Scan for the cell matching the given text and deliver its [x, y] coordinate at center. 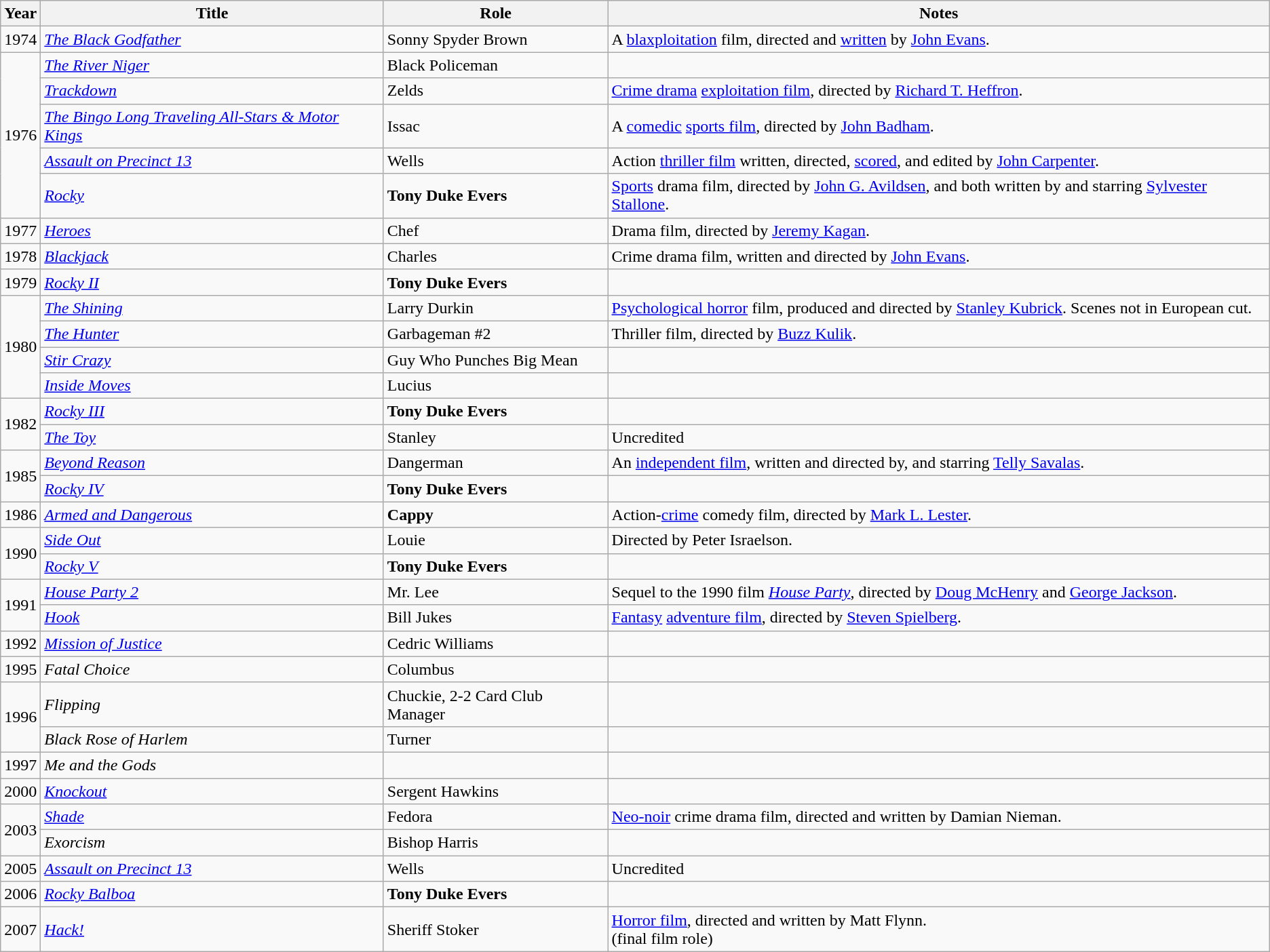
Guy Who Punches Big Mean [495, 360]
Stir Crazy [212, 360]
Blackjack [212, 256]
Mr. Lee [495, 592]
1992 [20, 643]
Heroes [212, 231]
1991 [20, 605]
Me and the Gods [212, 765]
Neo-noir crime drama film, directed and written by Damian Nieman. [939, 817]
1990 [20, 553]
Bill Jukes [495, 618]
Title [212, 14]
Louie [495, 540]
The Black Godfather [212, 39]
Columbus [495, 669]
The Toy [212, 437]
Sports drama film, directed by John G. Avildsen, and both written by and starring Sylvester Stallone. [939, 195]
Knockout [212, 791]
Crime drama film, written and directed by John Evans. [939, 256]
Psychological horror film, produced and directed by Stanley Kubrick. Scenes not in European cut. [939, 308]
Zelds [495, 91]
Dangerman [495, 463]
Cedric Williams [495, 643]
The Hunter [212, 334]
Issac [495, 126]
Hack! [212, 929]
Rocky II [212, 282]
Hook [212, 618]
Black Rose of Harlem [212, 739]
1977 [20, 231]
House Party 2 [212, 592]
Notes [939, 14]
Armed and Dangerous [212, 515]
Rocky [212, 195]
1974 [20, 39]
1997 [20, 765]
Rocky IV [212, 489]
A comedic sports film, directed by John Badham. [939, 126]
Garbageman #2 [495, 334]
Mission of Justice [212, 643]
1979 [20, 282]
2003 [20, 830]
1982 [20, 424]
Role [495, 14]
Turner [495, 739]
Fatal Choice [212, 669]
1976 [20, 135]
Chef [495, 231]
Stanley [495, 437]
Bishop Harris [495, 843]
Horror film, directed and written by Matt Flynn.(final film role) [939, 929]
Sonny Spyder Brown [495, 39]
Sergent Hawkins [495, 791]
Inside Moves [212, 386]
Fedora [495, 817]
Charles [495, 256]
Beyond Reason [212, 463]
Chuckie, 2-2 Card Club Manager [495, 704]
Year [20, 14]
Crime drama exploitation film, directed by Richard T. Heffron. [939, 91]
1986 [20, 515]
Lucius [495, 386]
Rocky III [212, 412]
The River Niger [212, 65]
Larry Durkin [495, 308]
1980 [20, 346]
Black Policeman [495, 65]
1996 [20, 717]
Cappy [495, 515]
2000 [20, 791]
Flipping [212, 704]
Rocky Balboa [212, 894]
An independent film, written and directed by, and starring Telly Savalas. [939, 463]
A blaxploitation film, directed and written by John Evans. [939, 39]
Action thriller film written, directed, scored, and edited by John Carpenter. [939, 161]
Exorcism [212, 843]
1985 [20, 476]
Drama film, directed by Jeremy Kagan. [939, 231]
2006 [20, 894]
1978 [20, 256]
Rocky V [212, 566]
Thriller film, directed by Buzz Kulik. [939, 334]
2005 [20, 869]
Trackdown [212, 91]
Directed by Peter Israelson. [939, 540]
Action-crime comedy film, directed by Mark L. Lester. [939, 515]
The Shining [212, 308]
Fantasy adventure film, directed by Steven Spielberg. [939, 618]
1995 [20, 669]
Sequel to the 1990 film House Party, directed by Doug McHenry and George Jackson. [939, 592]
Sheriff Stoker [495, 929]
Shade [212, 817]
The Bingo Long Traveling All-Stars & Motor Kings [212, 126]
Side Out [212, 540]
2007 [20, 929]
